Capture the cell that displays the provided text and extract its [X, Y] central coordinate. 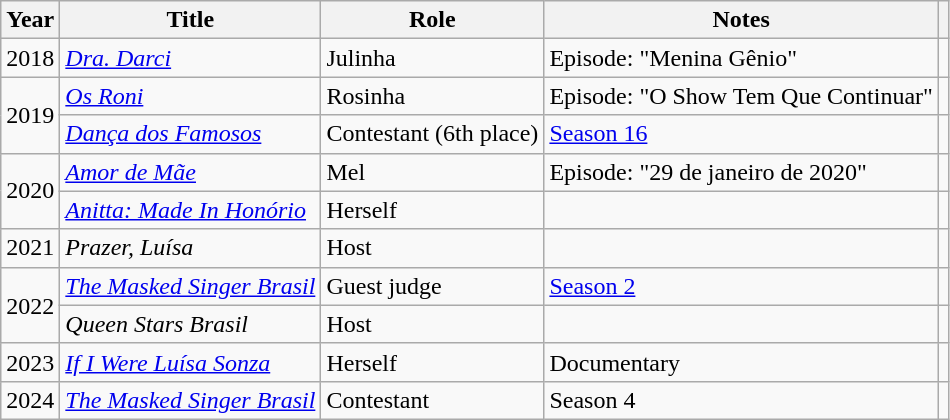
Guest judge [432, 286]
2024 [30, 400]
Season 4 [741, 400]
Prazer, Luísa [190, 248]
2020 [30, 191]
Julinha [432, 58]
Year [30, 20]
Contestant (6th place) [432, 134]
2022 [30, 305]
Anitta: Made In Honório [190, 210]
Role [432, 20]
Episode: "O Show Tem Que Continuar" [741, 96]
Dança dos Famosos [190, 134]
Episode: "Menina Gênio" [741, 58]
Notes [741, 20]
Season 2 [741, 286]
2018 [30, 58]
Documentary [741, 362]
2021 [30, 248]
Episode: "29 de janeiro de 2020" [741, 172]
Amor de Mãe [190, 172]
If I Were Luísa Sonza [190, 362]
Os Roni [190, 96]
Dra. Darci [190, 58]
Season 16 [741, 134]
Contestant [432, 400]
Queen Stars Brasil [190, 324]
Mel [432, 172]
Rosinha [432, 96]
2023 [30, 362]
2019 [30, 115]
Title [190, 20]
